Return [x, y] of the center of cell containing provided text 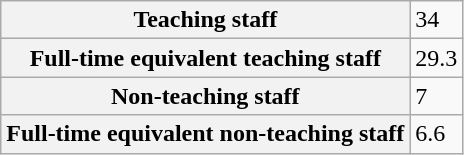
Teaching staff [206, 20]
29.3 [436, 58]
Full-time equivalent teaching staff [206, 58]
Full-time equivalent non-teaching staff [206, 134]
6.6 [436, 134]
7 [436, 96]
Non-teaching staff [206, 96]
34 [436, 20]
